Return (x, y) of the center of cell containing provided text 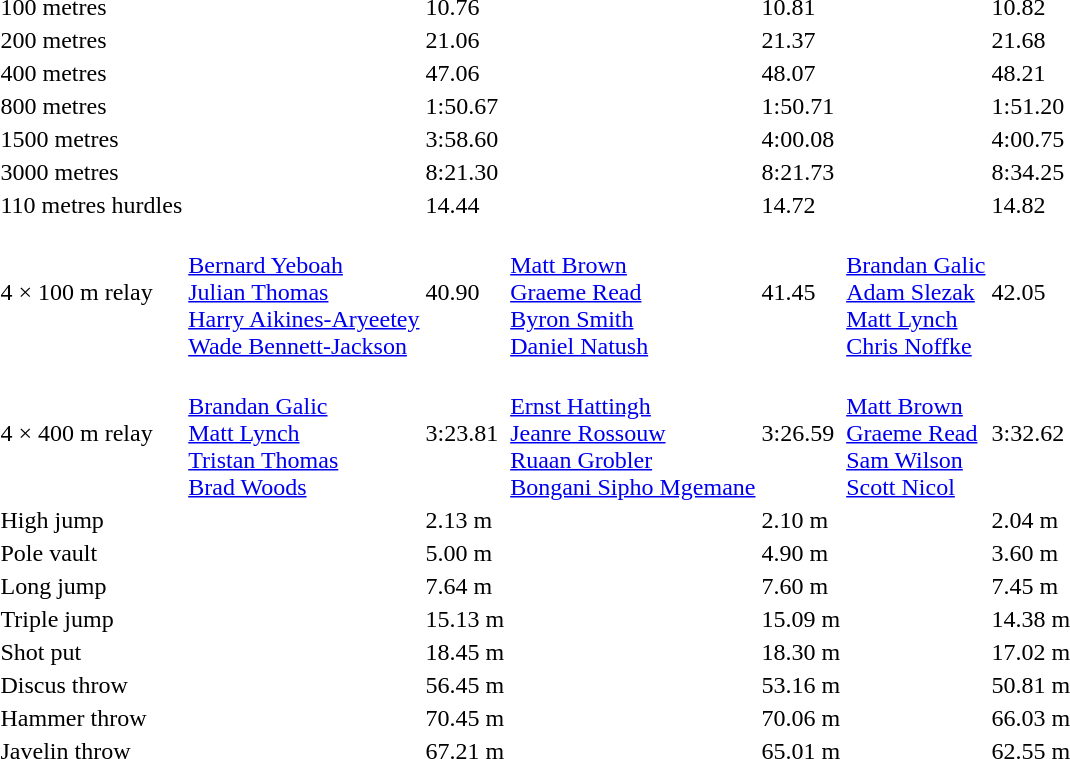
41.45 (801, 292)
47.06 (465, 73)
Matt BrownGraeme ReadSam WilsonScott Nicol (916, 433)
Bernard YeboahJulian ThomasHarry Aikines-AryeeteyWade Bennett-Jackson (304, 292)
5.00 m (465, 553)
3:26.59 (801, 433)
14.72 (801, 205)
Ernst HattinghJeanre RossouwRuaan GroblerBongani Sipho Mgemane (633, 433)
1:50.71 (801, 106)
56.45 m (465, 685)
Matt BrownGraeme ReadByron SmithDaniel Natush (633, 292)
1:50.67 (465, 106)
3:23.81 (465, 433)
2.13 m (465, 520)
7.64 m (465, 586)
7.60 m (801, 586)
Brandan GalicAdam SlezakMatt LynchChris Noffke (916, 292)
4:00.08 (801, 139)
21.37 (801, 40)
48.07 (801, 73)
2.10 m (801, 520)
15.13 m (465, 619)
8:21.73 (801, 172)
53.16 m (801, 685)
18.45 m (465, 652)
15.09 m (801, 619)
21.06 (465, 40)
40.90 (465, 292)
18.30 m (801, 652)
Brandan GalicMatt LynchTristan ThomasBrad Woods (304, 433)
70.06 m (801, 718)
14.44 (465, 205)
3:58.60 (465, 139)
8:21.30 (465, 172)
70.45 m (465, 718)
4.90 m (801, 553)
